From the cell containing the given text, extract its center point as (X, Y) coordinate. 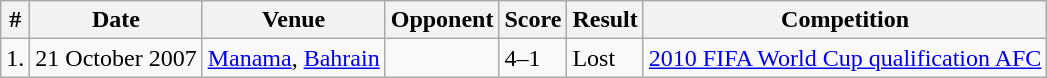
1. (16, 58)
Score (533, 20)
Date (116, 20)
21 October 2007 (116, 58)
Venue (294, 20)
Opponent (442, 20)
4–1 (533, 58)
Lost (605, 58)
Result (605, 20)
2010 FIFA World Cup qualification AFC (845, 58)
# (16, 20)
Manama, Bahrain (294, 58)
Competition (845, 20)
